From the cell containing the given text, extract its center point as (x, y) coordinate. 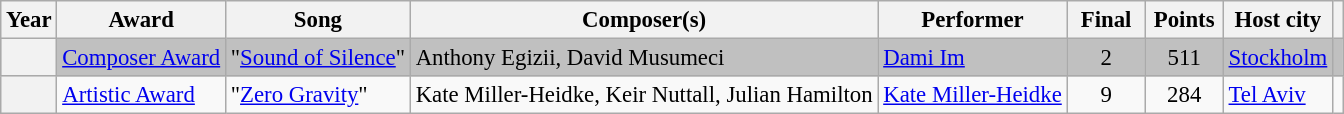
Award (142, 20)
Kate Miller-Heidke, Keir Nuttall, Julian Hamilton (644, 95)
Anthony Egizii, David Musumeci (644, 58)
Artistic Award (142, 95)
Points (1184, 20)
2 (1106, 58)
511 (1184, 58)
Dami Im (972, 58)
"Zero Gravity" (318, 95)
Composer(s) (644, 20)
"Sound of Silence" (318, 58)
Tel Aviv (1278, 95)
284 (1184, 95)
Performer (972, 20)
9 (1106, 95)
Song (318, 20)
Host city (1278, 20)
Stockholm (1278, 58)
Kate Miller-Heidke (972, 95)
Composer Award (142, 58)
Year (29, 20)
Final (1106, 20)
